Return the [X, Y] coordinate for the center point of the cell that contains the specified text.  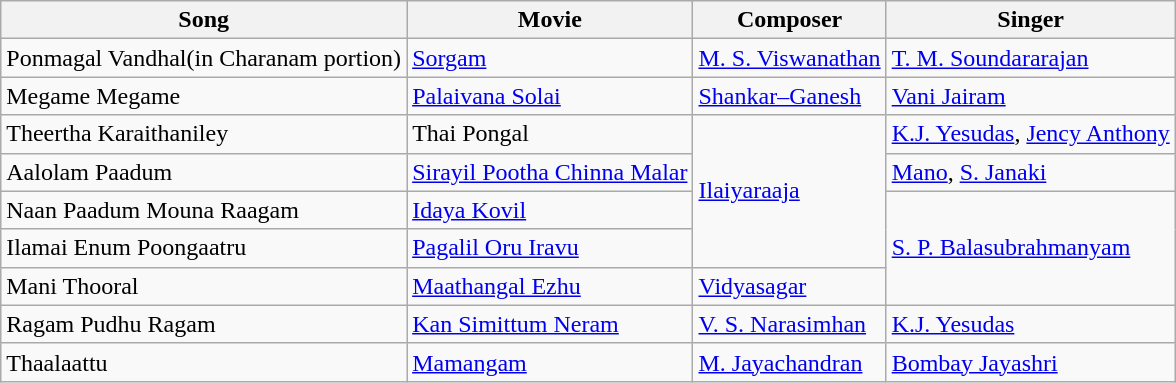
Megame Megame [204, 96]
Bombay Jayashri [1030, 362]
Composer [790, 20]
T. M. Soundararajan [1030, 58]
K.J. Yesudas, Jency Anthony [1030, 134]
Sirayil Pootha Chinna Malar [550, 172]
Singer [1030, 20]
Naan Paadum Mouna Raagam [204, 210]
Ragam Pudhu Ragam [204, 324]
Ponmagal Vandhal(in Charanam portion) [204, 58]
Aalolam Paadum [204, 172]
Ilaiyaraaja [790, 191]
Thai Pongal [550, 134]
Vidyasagar [790, 286]
Maathangal Ezhu [550, 286]
Vani Jairam [1030, 96]
Song [204, 20]
Movie [550, 20]
Ilamai Enum Poongaatru [204, 248]
S. P. Balasubrahmanyam [1030, 248]
Mano, S. Janaki [1030, 172]
Idaya Kovil [550, 210]
Thaalaattu [204, 362]
Mani Thooral [204, 286]
Theertha Karaithaniley [204, 134]
V. S. Narasimhan [790, 324]
Pagalil Oru Iravu [550, 248]
Mamangam [550, 362]
Shankar–Ganesh [790, 96]
Sorgam [550, 58]
K.J. Yesudas [1030, 324]
Palaivana Solai [550, 96]
Kan Simittum Neram [550, 324]
M. Jayachandran [790, 362]
M. S. Viswanathan [790, 58]
